Pinpoint the cell where the given text exists, returning its (X, Y) midpoint coordinate. 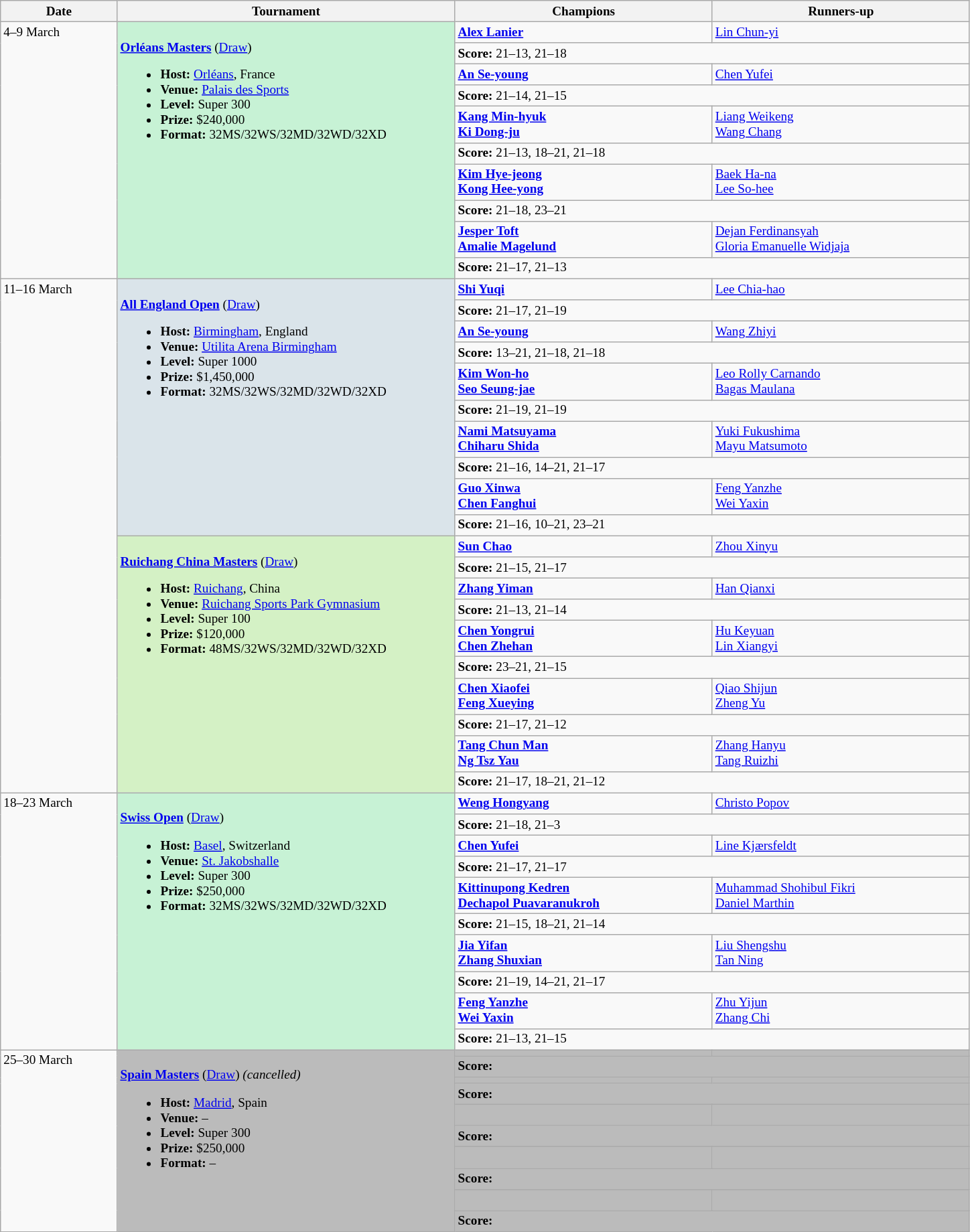
Score: 21–17, 21–13 (712, 268)
Qiao Shijun Zheng Yu (841, 696)
Zhang Yiman (583, 589)
Score: 21–19, 21–19 (712, 410)
Score: 21–17, 18–21, 21–12 (712, 782)
Jia Yifan Zhang Shuxian (583, 953)
Leo Rolly Carnando Bagas Maulana (841, 382)
Kim Won-ho Seo Seung-jae (583, 382)
Zhou Xinyu (841, 546)
Sun Chao (583, 546)
Jesper Toft Amalie Magelund (583, 239)
Score: 21–15, 18–21, 21–14 (712, 925)
Score: 21–17, 21–19 (712, 311)
Liu Shengshu Tan Ning (841, 953)
Nami Matsuyama Chiharu Shida (583, 439)
Hu Keyuan Lin Xiangyi (841, 639)
Chen Yongrui Chen Zhehan (583, 639)
Score: 21–15, 21–17 (712, 568)
Score: 21–13, 18–21, 21–18 (712, 153)
Score: 21–13, 21–15 (712, 1039)
Score: 21–16, 10–21, 23–21 (712, 525)
Yuki Fukushima Mayu Matsumoto (841, 439)
Score: 21–17, 21–12 (712, 724)
Zhu Yijun Zhang Chi (841, 1010)
Score: 21–18, 21–3 (712, 825)
Shi Yuqi (583, 289)
Kang Min-hyuk Ki Dong-ju (583, 125)
Christo Popov (841, 803)
Dejan Ferdinansyah Gloria Emanuelle Widjaja (841, 239)
Alex Lanier (583, 32)
Score: 23–21, 21–15 (712, 668)
Chen Xiaofei Feng Xueying (583, 696)
Score: 13–21, 21–18, 21–18 (712, 353)
Tang Chun Man Ng Tsz Yau (583, 753)
Score: 21–14, 21–15 (712, 96)
Line Kjærsfeldt (841, 846)
Champions (583, 11)
Lee Chia-hao (841, 289)
25–30 March (59, 1141)
Han Qianxi (841, 589)
Lin Chun-yi (841, 32)
Baek Ha-na Lee So-hee (841, 182)
Orléans Masters (Draw)Host: Orléans, FranceVenue: Palais des SportsLevel: Super 300Prize: $240,000Format: 32MS/32WS/32MD/32WD/32XD (286, 150)
Score: 21–13, 21–14 (712, 610)
Score: 21–13, 21–18 (712, 54)
Date (59, 11)
Score: 21–17, 21–17 (712, 867)
18–23 March (59, 921)
11–16 March (59, 536)
Spain Masters (Draw) (cancelled)Host: Madrid, SpainVenue: –Level: Super 300Prize: $250,000Format: – (286, 1141)
Kim Hye-jeong Kong Hee-yong (583, 182)
Kittinupong Kedren Dechapol Puavaranukroh (583, 895)
Score: 21–18, 23–21 (712, 211)
Tournament (286, 11)
All England Open (Draw)Host: Birmingham, EnglandVenue: Utilita Arena BirminghamLevel: Super 1000Prize: $1,450,000Format: 32MS/32WS/32MD/32WD/32XD (286, 407)
Score: 21–16, 14–21, 21–17 (712, 468)
Liang Weikeng Wang Chang (841, 125)
Score: 21–19, 14–21, 21–17 (712, 982)
Muhammad Shohibul Fikri Daniel Marthin (841, 895)
4–9 March (59, 150)
Zhang Hanyu Tang Ruizhi (841, 753)
Wang Zhiyi (841, 331)
Runners-up (841, 11)
Guo Xinwa Chen Fanghui (583, 496)
Weng Hongyang (583, 803)
Swiss Open (Draw)Host: Basel, SwitzerlandVenue: St. JakobshalleLevel: Super 300Prize: $250,000Format: 32MS/32WS/32MD/32WD/32XD (286, 921)
